For the text-containing cell, return its midpoint in [X, Y] coordinate format. 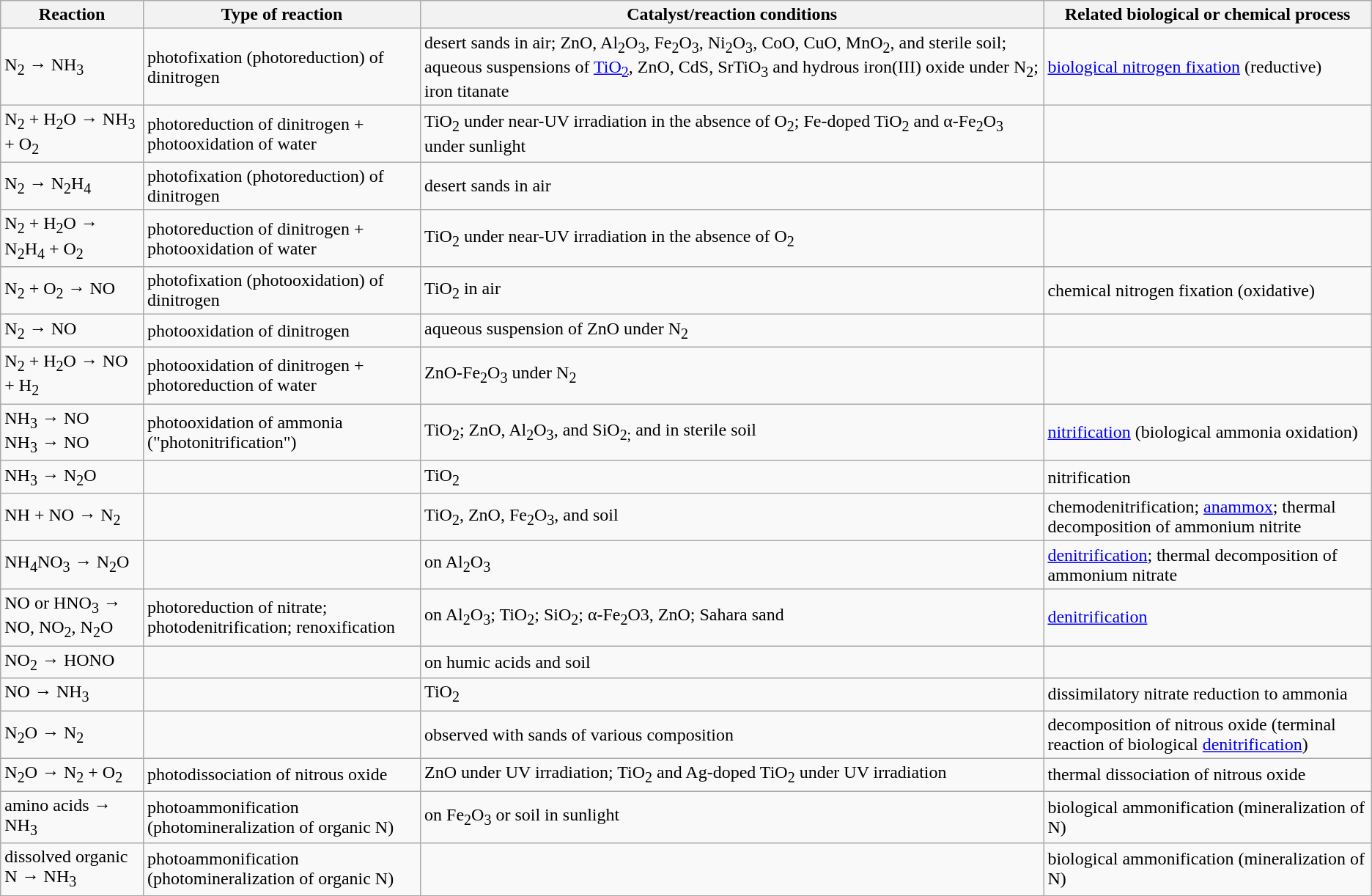
N2 + H2O → NO + H2 [72, 375]
N2O → N2 + O2 [72, 774]
photooxidation of dinitrogen + photoreduction of water [282, 375]
photodissociation of nitrous oxide [282, 774]
observed with sands of various composition [732, 735]
dissimilatory nitrate reduction to ammonia [1208, 694]
NO or HNO3 → NO, NO2, N2O [72, 617]
TiO2 under near-UV irradiation in the absence of O2; Fe-doped TiO2 and α-Fe2O3 under sunlight [732, 133]
photooxidation of ammonia ("photonitrification") [282, 433]
decomposition of nitrous oxide (terminal reaction of biological denitrification) [1208, 735]
N2 + H2O → NH3 + O2 [72, 133]
ZnO under UV irradiation; TiO2 and Ag-doped TiO2 under UV irradiation [732, 774]
aqueous suspension of ZnO under N2 [732, 331]
N2 + H2O → N2H4 + O2 [72, 238]
NH3 → N2O [72, 477]
photoreduction of nitrate; photodenitrification; renoxification [282, 617]
Related biological or chemical process [1208, 15]
amino acids → NH3 [72, 817]
thermal dissociation of nitrous oxide [1208, 774]
chemical nitrogen fixation (oxidative) [1208, 290]
NH + NO → N2 [72, 518]
nitrification [1208, 477]
photooxidation of dinitrogen [282, 331]
on Fe2O3 or soil in sunlight [732, 817]
denitrification [1208, 617]
TiO2, ZnO, Fe2O3, and soil [732, 518]
chemodenitrification; anammox; thermal decomposition of ammonium nitrite [1208, 518]
desert sands in air [732, 186]
TiO2 in air [732, 290]
Reaction [72, 15]
NO → NH3 [72, 694]
NO2 → HONO [72, 661]
TiO2; ZnO, Al2O3, and SiO2; and in sterile soil [732, 433]
on Al2O3; TiO2; SiO2; α-Fe2O3, ZnO; Sahara sand [732, 617]
NH4NO3 → N2O [72, 565]
N2O → N2 [72, 735]
denitrification; thermal decomposition of ammonium nitrate [1208, 565]
dissolved organic N → NH3 [72, 870]
Catalyst/reaction conditions [732, 15]
on humic acids and soil [732, 661]
ZnO-Fe2O3 under N2 [732, 375]
NH3 → NONH3 → NO [72, 433]
N2 → NO [72, 331]
TiO2 under near-UV irradiation in the absence of O2 [732, 238]
photofixation (photooxidation) of dinitrogen [282, 290]
N2 + O2 → NO [72, 290]
N2 → N2H4 [72, 186]
biological nitrogen fixation (reductive) [1208, 67]
nitrification (biological ammonia oxidation) [1208, 433]
N2 → NH3 [72, 67]
on Al2O3 [732, 565]
Type of reaction [282, 15]
